Scan for the cell matching the given text and deliver its [X, Y] coordinate at center. 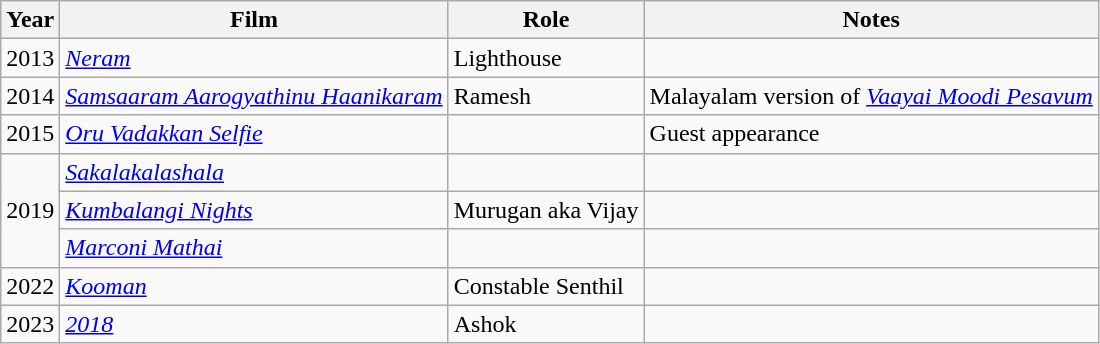
2023 [30, 324]
Marconi Mathai [254, 248]
Malayalam version of Vaayai Moodi Pesavum [871, 96]
2019 [30, 210]
2014 [30, 96]
Year [30, 20]
2013 [30, 58]
Film [254, 20]
Lighthouse [546, 58]
Murugan aka Vijay [546, 210]
Neram [254, 58]
Role [546, 20]
Guest appearance [871, 134]
Constable Senthil [546, 286]
Oru Vadakkan Selfie [254, 134]
Samsaaram Aarogyathinu Haanikaram [254, 96]
Ramesh [546, 96]
Ashok [546, 324]
2015 [30, 134]
2022 [30, 286]
Notes [871, 20]
2018 [254, 324]
Kooman [254, 286]
Kumbalangi Nights [254, 210]
Sakalakalashala [254, 172]
